For the text-containing cell, return its midpoint in (x, y) coordinate format. 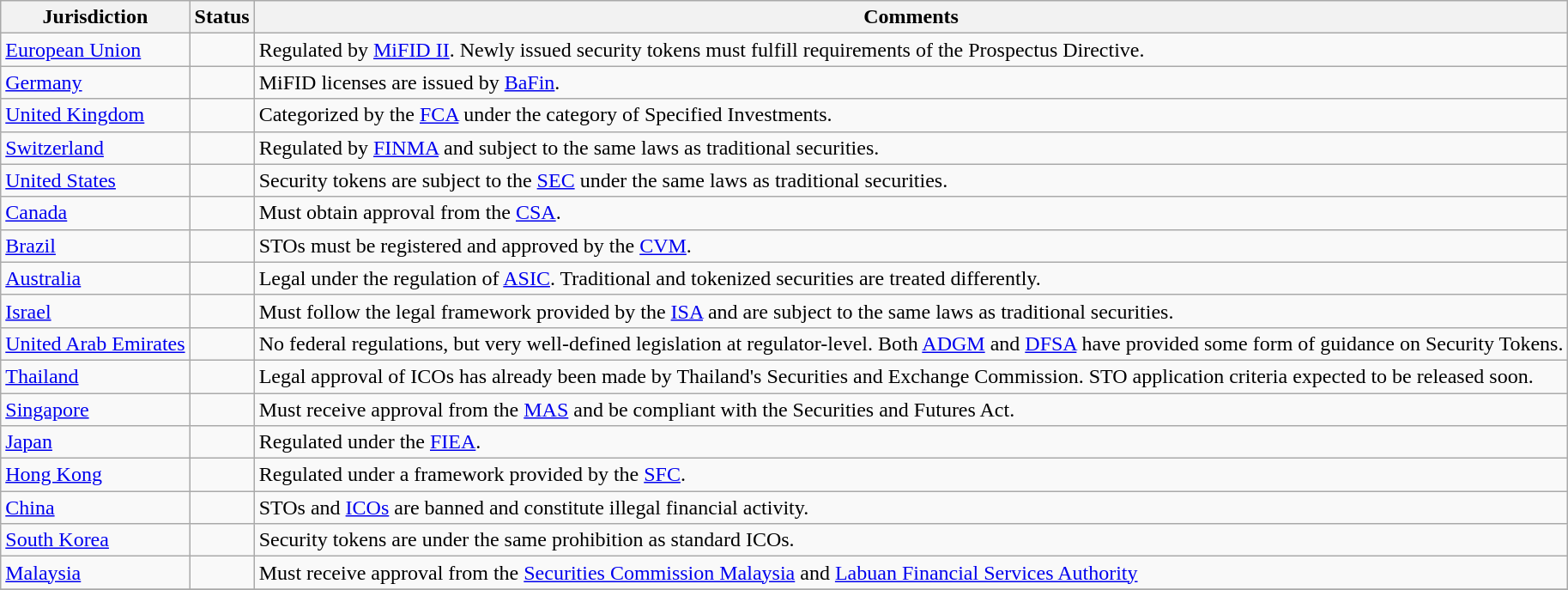
Regulated under a framework provided by the SFC. (911, 475)
United States (95, 180)
Must receive approval from the Securities Commission Malaysia and Labuan Financial Services Authority (911, 573)
Regulated by FINMA and subject to the same laws as traditional securities. (911, 148)
China (95, 508)
United Kingdom (95, 115)
Must follow the legal framework provided by the ISA and are subject to the same laws as traditional securities. (911, 311)
STOs must be registered and approved by the CVM. (911, 246)
Canada (95, 213)
Regulated under the FIEA. (911, 442)
South Korea (95, 540)
Security tokens are under the same prohibition as standard ICOs. (911, 540)
Singapore (95, 410)
Regulated by MiFID II. Newly issued security tokens must fulfill requirements of the Prospectus Directive. (911, 50)
European Union (95, 50)
Status (221, 17)
United Arab Emirates (95, 344)
Security tokens are subject to the SEC under the same laws as traditional securities. (911, 180)
Categorized by the FCA under the category of Specified Investments. (911, 115)
Brazil (95, 246)
Jurisdiction (95, 17)
Legal under the regulation of ASIC. Traditional and tokenized securities are treated differently. (911, 278)
STOs and ICOs are banned and constitute illegal financial activity. (911, 508)
Must receive approval from the MAS and be compliant with the Securities and Futures Act. (911, 410)
Germany (95, 82)
Australia (95, 278)
Legal approval of ICOs has already been made by Thailand's Securities and Exchange Commission. STO application criteria expected to be released soon. (911, 376)
Japan (95, 442)
Israel (95, 311)
Must obtain approval from the CSA. (911, 213)
Comments (911, 17)
Hong Kong (95, 475)
MiFID licenses are issued by BaFin. (911, 82)
Malaysia (95, 573)
Thailand (95, 376)
Switzerland (95, 148)
